Pinpoint the cell where the given text exists, returning its [X, Y] midpoint coordinate. 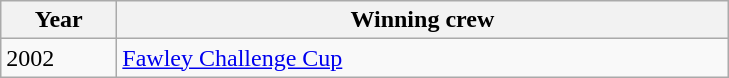
Fawley Challenge Cup [422, 58]
2002 [59, 58]
Winning crew [422, 20]
Year [59, 20]
